Return (X, Y) of the center of cell containing provided text 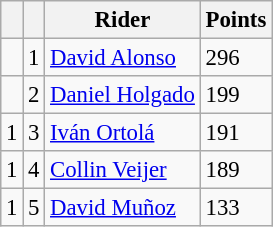
David Alonso (122, 58)
4 (34, 170)
199 (236, 95)
3 (34, 133)
Collin Veijer (122, 170)
2 (34, 95)
296 (236, 58)
5 (34, 208)
Daniel Holgado (122, 95)
189 (236, 170)
133 (236, 208)
Iván Ortolá (122, 133)
Rider (122, 20)
David Muñoz (122, 208)
191 (236, 133)
Points (236, 20)
